Return (x, y) of the center of cell containing provided text 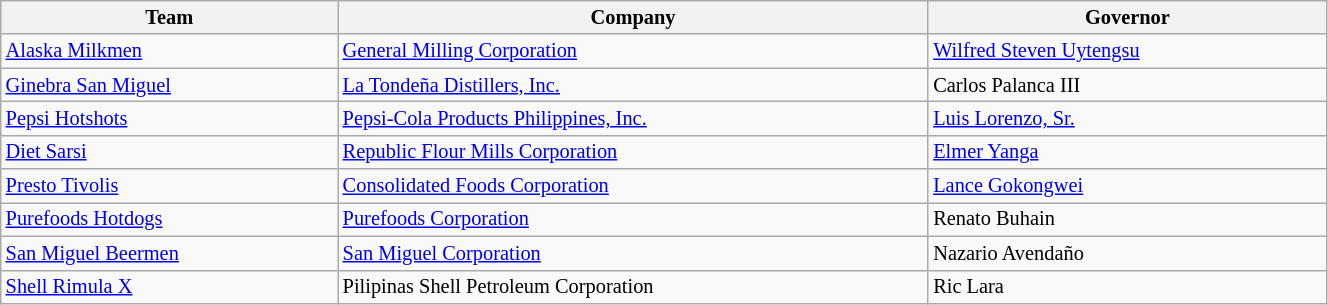
Shell Rimula X (170, 287)
Pepsi Hotshots (170, 118)
General Milling Corporation (634, 51)
Governor (1127, 17)
Ric Lara (1127, 287)
Company (634, 17)
Ginebra San Miguel (170, 85)
Luis Lorenzo, Sr. (1127, 118)
Consolidated Foods Corporation (634, 186)
Diet Sarsi (170, 152)
San Miguel Beermen (170, 253)
Purefoods Corporation (634, 219)
Pilipinas Shell Petroleum Corporation (634, 287)
Purefoods Hotdogs (170, 219)
Lance Gokongwei (1127, 186)
Nazario Avendaño (1127, 253)
Renato Buhain (1127, 219)
Carlos Palanca III (1127, 85)
San Miguel Corporation (634, 253)
La Tondeña Distillers, Inc. (634, 85)
Pepsi-Cola Products Philippines, Inc. (634, 118)
Team (170, 17)
Elmer Yanga (1127, 152)
Presto Tivolis (170, 186)
Wilfred Steven Uytengsu (1127, 51)
Alaska Milkmen (170, 51)
Republic Flour Mills Corporation (634, 152)
